Determine the [x, y] coordinate at the center of the cell enclosing the given text.  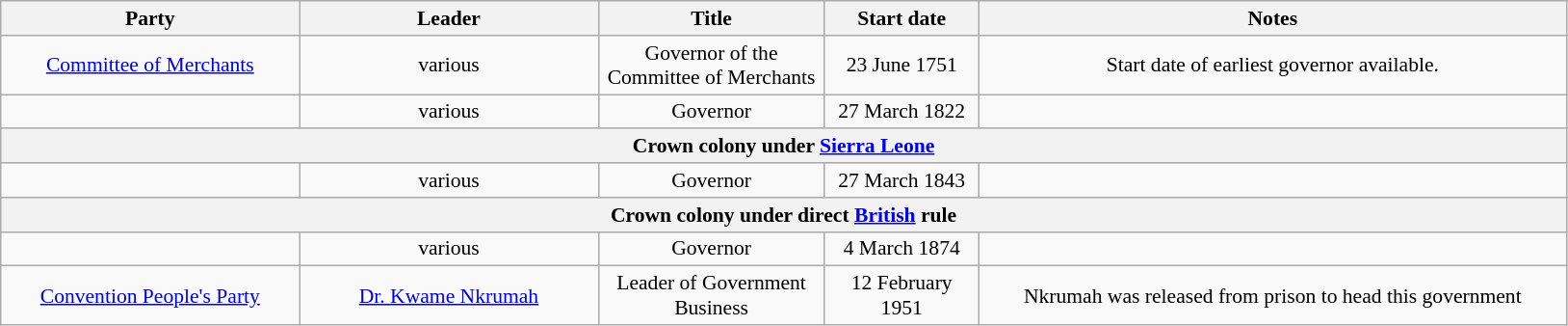
Leader of Government Business [711, 295]
Crown colony under direct British rule [784, 215]
Notes [1272, 18]
4 March 1874 [902, 249]
Dr. Kwame Nkrumah [449, 295]
Start date [902, 18]
Crown colony under Sierra Leone [784, 147]
27 March 1822 [902, 112]
23 June 1751 [902, 66]
Convention People's Party [150, 295]
Committee of Merchants [150, 66]
27 March 1843 [902, 180]
12 February 1951 [902, 295]
Title [711, 18]
Nkrumah was released from prison to head this government [1272, 295]
Governor of the Committee of Merchants [711, 66]
Party [150, 18]
Start date of earliest governor available. [1272, 66]
Leader [449, 18]
